Find where the given text appears and provide that cell's center as (x, y) coordinate. 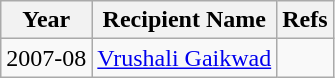
Recipient Name (184, 20)
2007-08 (46, 58)
Refs (305, 20)
Vrushali Gaikwad (184, 58)
Year (46, 20)
